Determine the [x, y] coordinate at the center of the cell enclosing the given text.  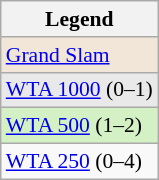
WTA 500 (1–2) [80, 126]
WTA 250 (0–4) [80, 162]
WTA 1000 (0–1) [80, 90]
Legend [80, 19]
Grand Slam [80, 55]
